Search for the cell housing the specified text and yield its (x, y) center coordinate. 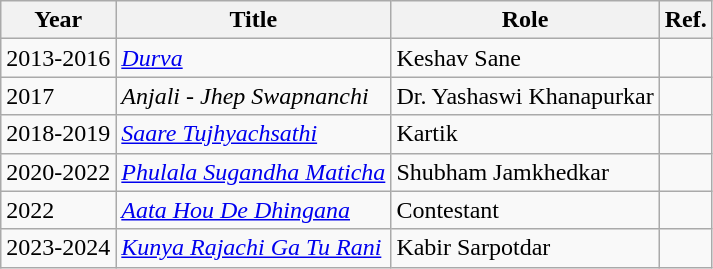
Contestant (525, 210)
2022 (58, 210)
Saare Tujhyachsathi (254, 134)
Kabir Sarpotdar (525, 248)
Ref. (686, 20)
Kunya Rajachi Ga Tu Rani (254, 248)
Kartik (525, 134)
Durva (254, 58)
Anjali - Jhep Swapnanchi (254, 96)
Phulala Sugandha Maticha (254, 172)
Shubham Jamkhedkar (525, 172)
Year (58, 20)
Keshav Sane (525, 58)
2017 (58, 96)
2018-2019 (58, 134)
2013-2016 (58, 58)
Dr. Yashaswi Khanapurkar (525, 96)
2020-2022 (58, 172)
Aata Hou De Dhingana (254, 210)
2023-2024 (58, 248)
Role (525, 20)
Title (254, 20)
